Output the (X, Y) coordinate of the center of the cell containing the given text.  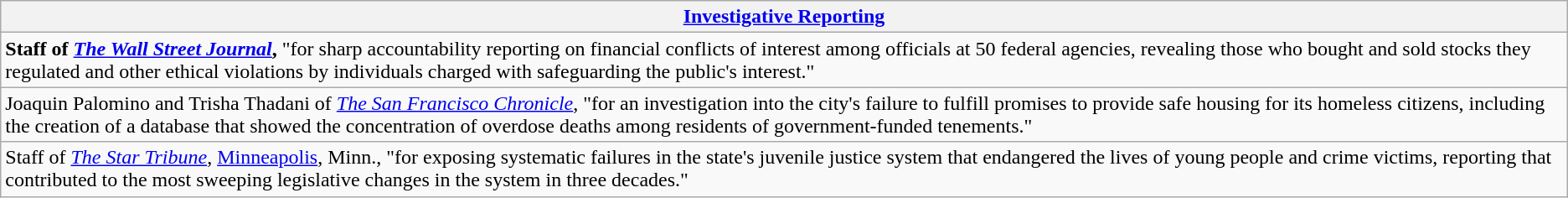
Investigative Reporting (784, 17)
